From the cell containing the given text, extract its center point as (x, y) coordinate. 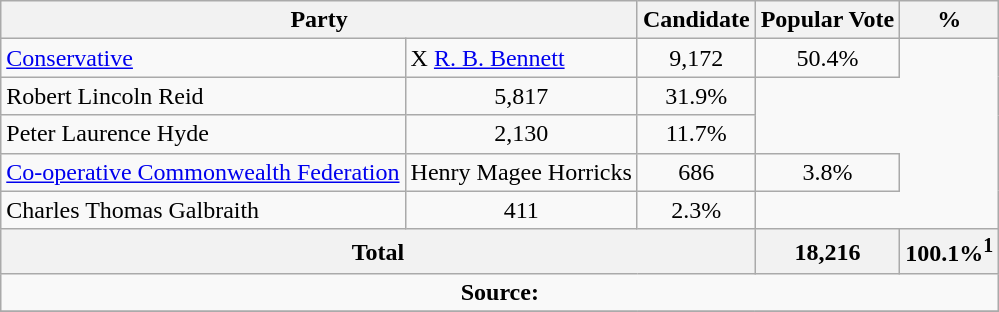
11.7% (696, 134)
Robert Lincoln Reid (203, 96)
5,817 (521, 96)
Total (378, 252)
X R. B. Bennett (521, 58)
2.3% (696, 210)
50.4% (828, 58)
Source: (500, 293)
9,172 (696, 58)
3.8% (828, 172)
100.1%1 (950, 252)
Candidate (696, 20)
Henry Magee Horricks (521, 172)
Charles Thomas Galbraith (203, 210)
% (950, 20)
Conservative (203, 58)
Party (320, 20)
31.9% (696, 96)
2,130 (521, 134)
411 (521, 210)
18,216 (828, 252)
686 (696, 172)
Popular Vote (828, 20)
Peter Laurence Hyde (203, 134)
Co-operative Commonwealth Federation (203, 172)
